Scan for the cell matching the given text and deliver its (X, Y) coordinate at center. 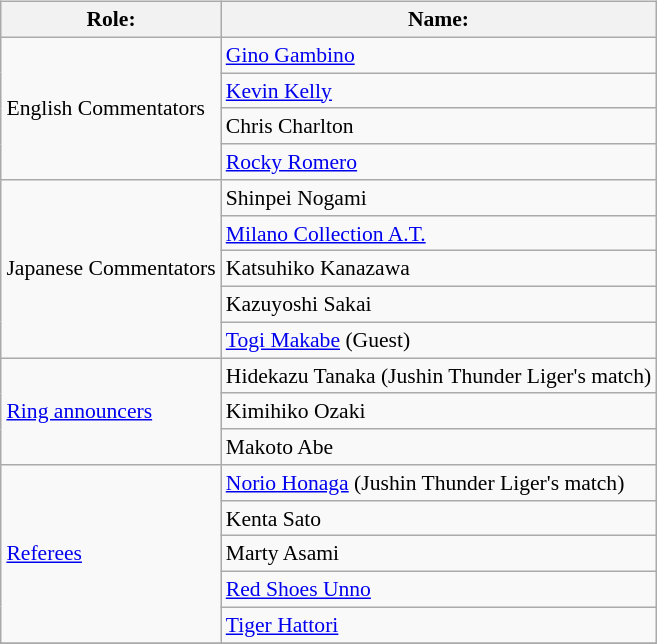
Referees (110, 554)
Japanese Commentators (110, 269)
Milano Collection A.T. (439, 233)
Norio Honaga (Jushin Thunder Liger's match) (439, 483)
Kevin Kelly (439, 91)
Shinpei Nogami (439, 198)
Tiger Hattori (439, 625)
Name: (439, 20)
Kenta Sato (439, 518)
Togi Makabe (Guest) (439, 340)
Ring announcers (110, 412)
Hidekazu Tanaka (Jushin Thunder Liger's match) (439, 376)
Role: (110, 20)
Kimihiko Ozaki (439, 411)
Marty Asami (439, 554)
Chris Charlton (439, 126)
Katsuhiko Kanazawa (439, 269)
Kazuyoshi Sakai (439, 305)
Red Shoes Unno (439, 590)
Makoto Abe (439, 447)
Rocky Romero (439, 162)
Gino Gambino (439, 55)
English Commentators (110, 108)
